Pinpoint the cell where the given text exists, returning its (X, Y) midpoint coordinate. 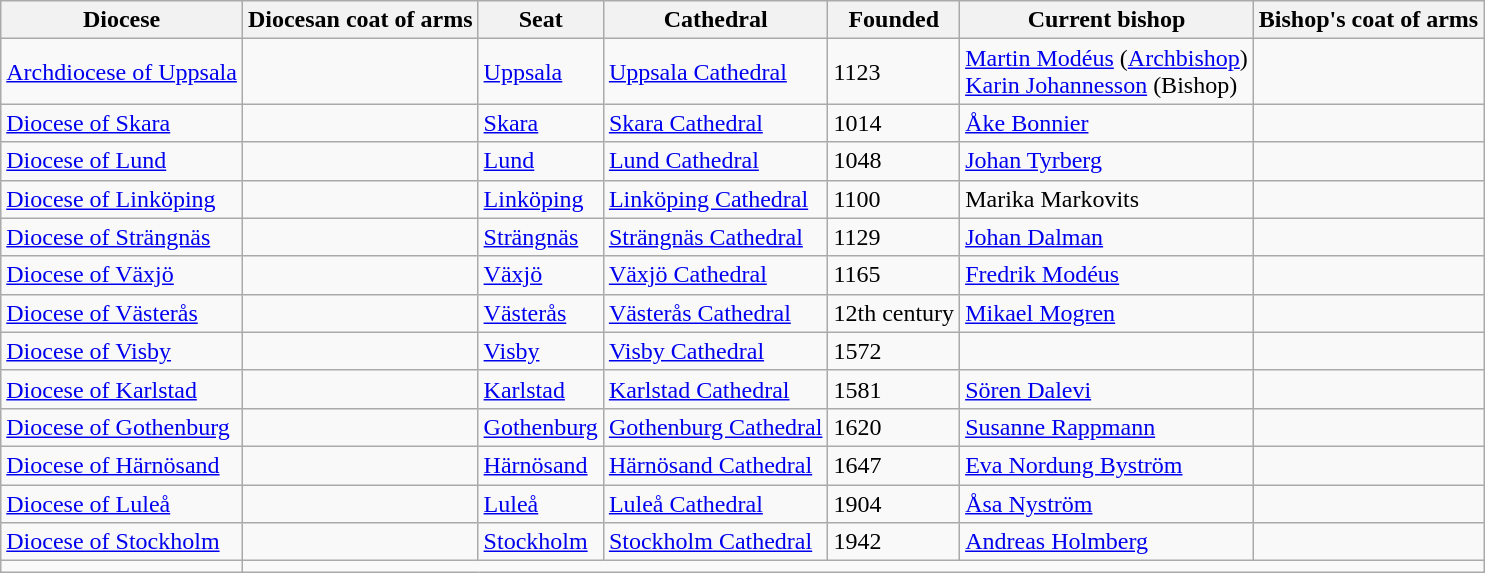
Växjö (540, 275)
1904 (894, 503)
Marika Markovits (1107, 199)
Lund (540, 161)
Current bishop (1107, 20)
Diocese of Skara (122, 123)
Strängnäs (540, 237)
Diocese of Strängnäs (122, 237)
Stockholm (540, 542)
Bishop's coat of arms (1368, 20)
Sören Dalevi (1107, 389)
Lund Cathedral (716, 161)
Diocese of Visby (122, 351)
Skara (540, 123)
Diocese of Linköping (122, 199)
Uppsala (540, 72)
Diocese of Västerås (122, 313)
1123 (894, 72)
1647 (894, 465)
Diocesan coat of arms (360, 20)
1165 (894, 275)
Härnösand Cathedral (716, 465)
Västerås (540, 313)
Martin Modéus (Archbishop)Karin Johannesson (Bishop) (1107, 72)
Diocese of Växjö (122, 275)
Archdiocese of Uppsala (122, 72)
Härnösand (540, 465)
1129 (894, 237)
Johan Dalman (1107, 237)
1572 (894, 351)
Linköping (540, 199)
Karlstad (540, 389)
Visby (540, 351)
Seat (540, 20)
Gothenburg Cathedral (716, 427)
1048 (894, 161)
Luleå Cathedral (716, 503)
Gothenburg (540, 427)
1014 (894, 123)
Visby Cathedral (716, 351)
Diocese (122, 20)
12th century (894, 313)
Växjö Cathedral (716, 275)
Diocese of Härnösand (122, 465)
Susanne Rappmann (1107, 427)
Cathedral (716, 20)
Karlstad Cathedral (716, 389)
Johan Tyrberg (1107, 161)
Åsa Nyström (1107, 503)
Luleå (540, 503)
Diocese of Gothenburg (122, 427)
Strängnäs Cathedral (716, 237)
Åke Bonnier (1107, 123)
Västerås Cathedral (716, 313)
Diocese of Lund (122, 161)
Linköping Cathedral (716, 199)
Mikael Mogren (1107, 313)
Founded (894, 20)
1100 (894, 199)
Eva Nordung Byström (1107, 465)
1620 (894, 427)
Diocese of Karlstad (122, 389)
1942 (894, 542)
Stockholm Cathedral (716, 542)
1581 (894, 389)
Fredrik Modéus (1107, 275)
Diocese of Stockholm (122, 542)
Uppsala Cathedral (716, 72)
Andreas Holmberg (1107, 542)
Diocese of Luleå (122, 503)
Skara Cathedral (716, 123)
